For the text-containing cell, return its midpoint in [X, Y] coordinate format. 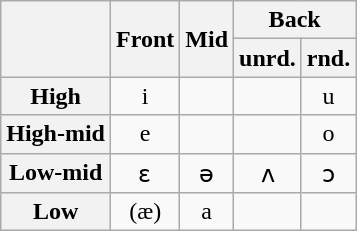
High [56, 96]
Mid [207, 39]
(æ) [146, 212]
e [146, 134]
Front [146, 39]
ə [207, 173]
ɔ [328, 173]
unrd. [268, 58]
Back [295, 20]
rnd. [328, 58]
High-mid [56, 134]
u [328, 96]
Low-mid [56, 173]
ʌ [268, 173]
o [328, 134]
ɛ [146, 173]
a [207, 212]
i [146, 96]
Low [56, 212]
